Extract the [x, y] coordinate from the center of the cell holding the provided text.  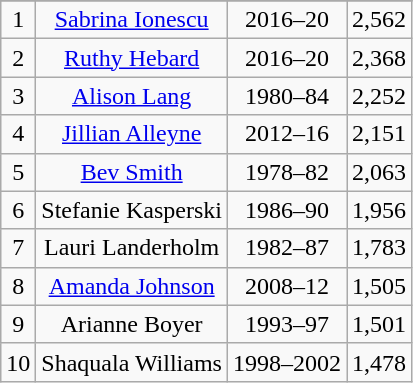
7 [18, 248]
2,252 [380, 96]
1,478 [380, 362]
Bev Smith [132, 172]
4 [18, 134]
1,783 [380, 248]
Ruthy Hebard [132, 58]
5 [18, 172]
1998–2002 [286, 362]
1 [18, 20]
Alison Lang [132, 96]
Lauri Landerholm [132, 248]
2,063 [380, 172]
1980–84 [286, 96]
Sabrina Ionescu [132, 20]
2,368 [380, 58]
9 [18, 324]
1993–97 [286, 324]
1,505 [380, 286]
3 [18, 96]
2 [18, 58]
6 [18, 210]
Amanda Johnson [132, 286]
1982–87 [286, 248]
1978–82 [286, 172]
10 [18, 362]
Stefanie Kasperski [132, 210]
2,562 [380, 20]
Shaquala Williams [132, 362]
1,501 [380, 324]
2008–12 [286, 286]
2,151 [380, 134]
1,956 [380, 210]
Jillian Alleyne [132, 134]
8 [18, 286]
Arianne Boyer [132, 324]
2012–16 [286, 134]
1986–90 [286, 210]
